Extract the [X, Y] coordinate from the center of the cell holding the provided text.  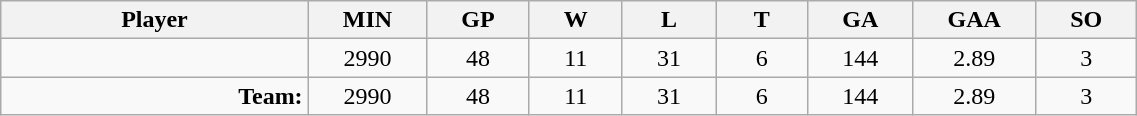
Team: [154, 96]
GP [478, 20]
L [668, 20]
Player [154, 20]
MIN [368, 20]
SO [1086, 20]
GA [860, 20]
GAA [974, 20]
W [576, 20]
T [762, 20]
